Find where the given text appears and provide that cell's center as [X, Y] coordinate. 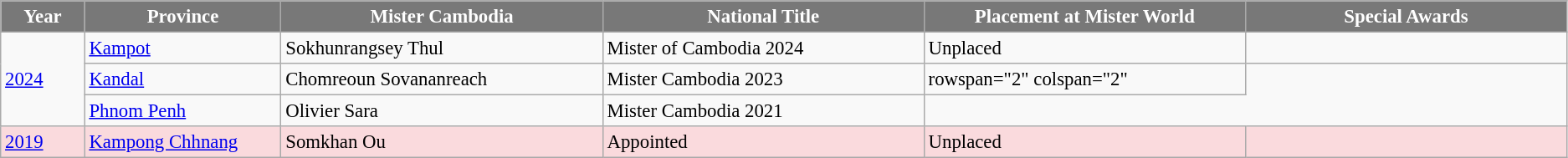
Placement at Mister World [1084, 17]
Province [182, 17]
Kampong Chhnang [182, 142]
Olivier Sara [442, 111]
Somkhan Ou [442, 142]
Kampot [182, 48]
Kandal [182, 79]
2019 [43, 142]
Mister Cambodia [442, 17]
Chomreoun Sovananreach [442, 79]
Mister Cambodia 2021 [763, 111]
Sokhunrangsey Thul [442, 48]
Mister Cambodia 2023 [763, 79]
Appointed [763, 142]
Phnom Penh [182, 111]
2024 [43, 80]
Mister of Cambodia 2024 [763, 48]
Year [43, 17]
Special Awards [1406, 17]
rowspan="2" colspan="2" [1084, 79]
National Title [763, 17]
